Provide the (X, Y) coordinate of the cell's center where the given text is located.  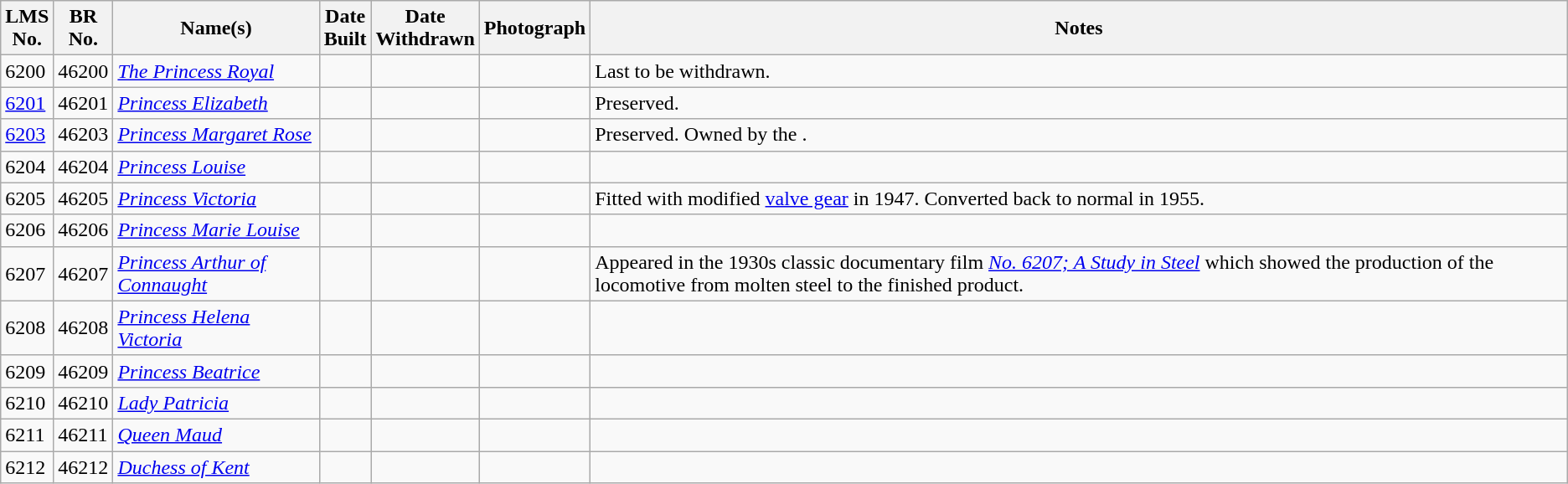
6200 (27, 71)
Preserved. Owned by the . (1079, 135)
Queen Maud (216, 435)
46209 (84, 371)
46201 (84, 103)
DateWithdrawn (426, 28)
46203 (84, 135)
46210 (84, 403)
46200 (84, 71)
6204 (27, 167)
Princess Louise (216, 167)
Princess Marie Louise (216, 230)
6208 (27, 328)
6205 (27, 198)
6210 (27, 403)
6201 (27, 103)
LMSNo. (27, 28)
Preserved. (1079, 103)
The Princess Royal (216, 71)
6203 (27, 135)
Princess Elizabeth (216, 103)
46208 (84, 328)
Princess Helena Victoria (216, 328)
46205 (84, 198)
Name(s) (216, 28)
6206 (27, 230)
Fitted with modified valve gear in 1947. Converted back to normal in 1955. (1079, 198)
46212 (84, 466)
46206 (84, 230)
Princess Margaret Rose (216, 135)
6212 (27, 466)
6211 (27, 435)
Photograph (534, 28)
Lady Patricia (216, 403)
46207 (84, 273)
46204 (84, 167)
6209 (27, 371)
Princess Victoria (216, 198)
Last to be withdrawn. (1079, 71)
Princess Arthur of Connaught (216, 273)
46211 (84, 435)
6207 (27, 273)
DateBuilt (345, 28)
BRNo. (84, 28)
Princess Beatrice (216, 371)
Notes (1079, 28)
Duchess of Kent (216, 466)
